Determine the [X, Y] coordinate at the center of the cell enclosing the given text.  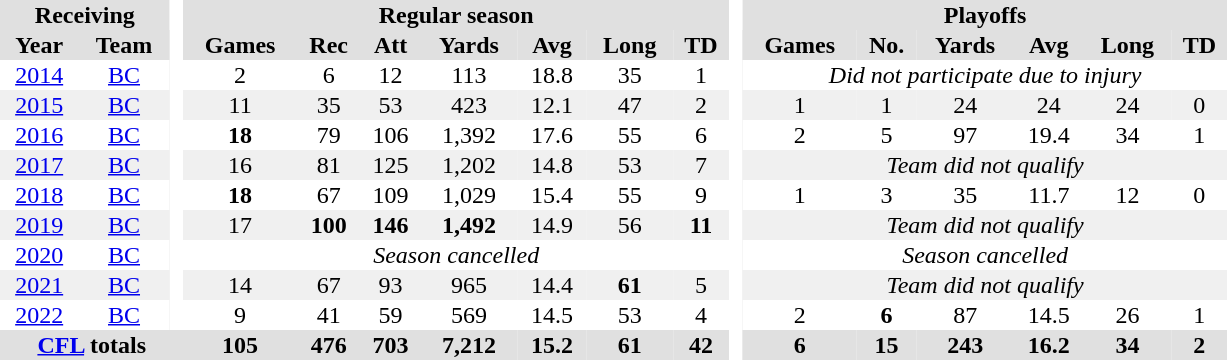
87 [965, 315]
No. [886, 45]
1,029 [470, 195]
47 [630, 105]
12.1 [552, 105]
42 [701, 345]
14.4 [552, 285]
Year [39, 45]
2014 [39, 75]
2015 [39, 105]
2018 [39, 195]
423 [470, 105]
105 [240, 345]
18.8 [552, 75]
476 [329, 345]
965 [470, 285]
2016 [39, 135]
4 [701, 315]
106 [391, 135]
243 [965, 345]
79 [329, 135]
2022 [39, 315]
Att [391, 45]
17.6 [552, 135]
Rec [329, 45]
125 [391, 165]
1,492 [470, 225]
100 [329, 225]
59 [391, 315]
17 [240, 225]
109 [391, 195]
97 [965, 135]
Regular season [456, 15]
1,392 [470, 135]
15 [886, 345]
7,212 [470, 345]
2017 [39, 165]
2020 [39, 255]
16 [240, 165]
3 [886, 195]
2019 [39, 225]
CFL totals [92, 345]
569 [470, 315]
15.2 [552, 345]
703 [391, 345]
26 [1128, 315]
93 [391, 285]
146 [391, 225]
19.4 [1049, 135]
11.7 [1049, 195]
Season cancelled [456, 255]
81 [329, 165]
16.2 [1049, 345]
41 [329, 315]
1,202 [470, 165]
Receiving [85, 15]
14.9 [552, 225]
14 [240, 285]
Team [124, 45]
14.8 [552, 165]
2021 [39, 285]
7 [701, 165]
56 [630, 225]
113 [470, 75]
15.4 [552, 195]
